Return the (x, y) coordinate for the center point of the cell that contains the specified text.  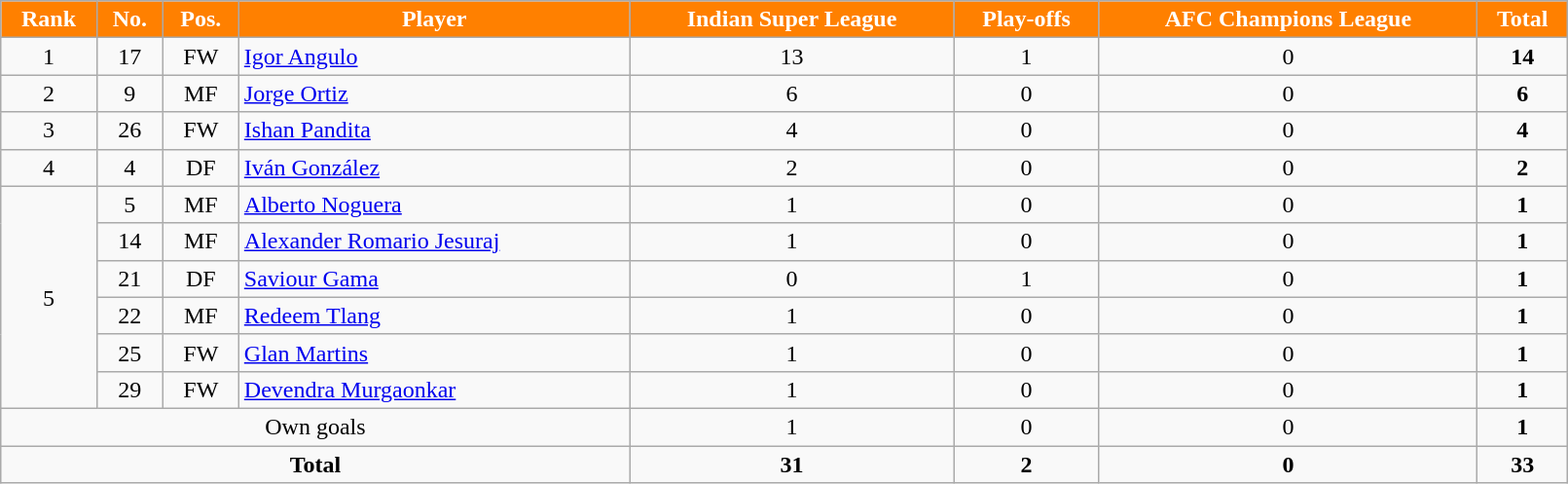
Own goals (315, 427)
Redeem Tlang (434, 316)
17 (129, 56)
9 (129, 93)
Alexander Romario Jesuraj (434, 242)
Jorge Ortiz (434, 93)
29 (129, 390)
3 (49, 130)
33 (1522, 465)
Player (434, 19)
Pos. (201, 19)
Rank (49, 19)
26 (129, 130)
Play-offs (1026, 19)
Indian Super League (792, 19)
13 (792, 56)
31 (792, 465)
Iván González (434, 168)
Igor Angulo (434, 56)
No. (129, 19)
Glan Martins (434, 353)
Saviour Gama (434, 279)
21 (129, 279)
Alberto Noguera (434, 205)
25 (129, 353)
22 (129, 316)
Ishan Pandita (434, 130)
Devendra Murgaonkar (434, 390)
AFC Champions League (1288, 19)
